Find where the given text appears and provide that cell's center as [X, Y] coordinate. 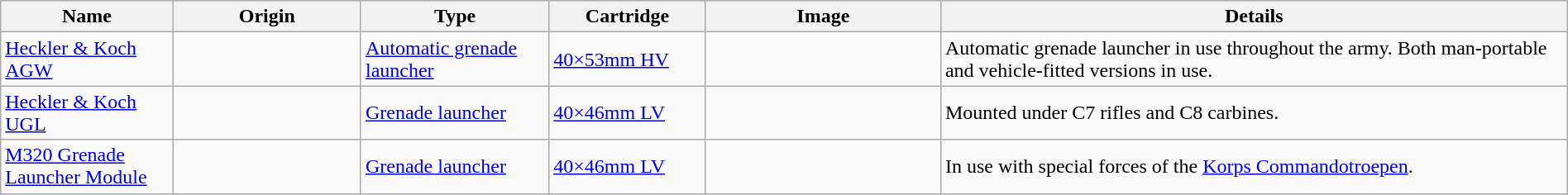
In use with special forces of the Korps Commandotroepen. [1254, 167]
Details [1254, 17]
Type [455, 17]
Automatic grenade launcher [455, 59]
40×53mm HV [627, 59]
Mounted under C7 rifles and C8 carbines. [1254, 112]
Name [87, 17]
Heckler & Koch AGW [87, 59]
Automatic grenade launcher in use throughout the army. Both man-portable and vehicle-fitted versions in use. [1254, 59]
Origin [266, 17]
Heckler & Koch UGL [87, 112]
M320 Grenade Launcher Module [87, 167]
Image [823, 17]
Cartridge [627, 17]
